Locate the cell with the specified text and output its (x, y) center coordinate. 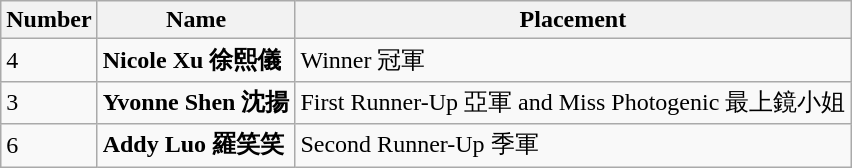
Number (49, 20)
Name (196, 20)
Placement (573, 20)
4 (49, 60)
Winner 冠軍 (573, 60)
First Runner-Up 亞軍 and Miss Photogenic 最上鏡小姐 (573, 102)
Yvonne Shen 沈揚 (196, 102)
Second Runner-Up 季軍 (573, 146)
Nicole Xu 徐熙儀 (196, 60)
6 (49, 146)
Addy Luo 羅笑笑 (196, 146)
3 (49, 102)
